Return [X, Y] of the center of cell containing provided text 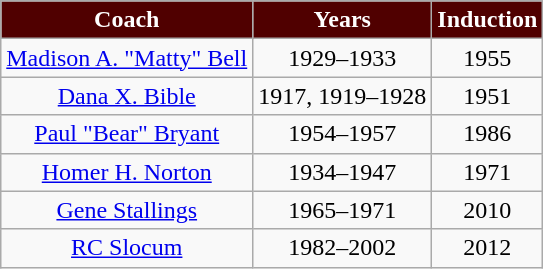
Paul "Bear" Bryant [127, 134]
1934–1947 [342, 172]
Gene Stallings [127, 210]
1986 [488, 134]
1929–1933 [342, 58]
1982–2002 [342, 248]
RC Slocum [127, 248]
1917, 1919–1928 [342, 96]
2010 [488, 210]
Madison A. "Matty" Bell [127, 58]
1971 [488, 172]
Coach [127, 20]
1965–1971 [342, 210]
Dana X. Bible [127, 96]
1951 [488, 96]
Homer H. Norton [127, 172]
1954–1957 [342, 134]
Induction [488, 20]
2012 [488, 248]
1955 [488, 58]
Years [342, 20]
